Provide the [X, Y] coordinate of the cell's center where the given text is located.  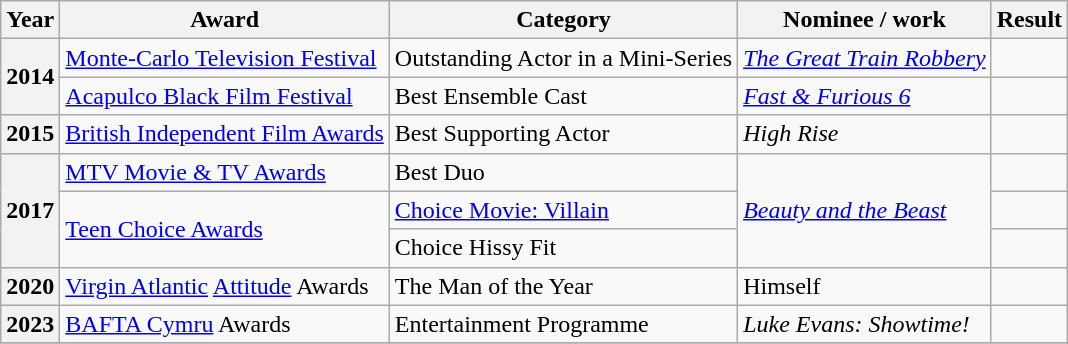
Best Supporting Actor [563, 134]
Luke Evans: Showtime! [865, 324]
Nominee / work [865, 20]
Fast & Furious 6 [865, 96]
Choice Movie: Villain [563, 210]
BAFTA Cymru Awards [225, 324]
Himself [865, 286]
Choice Hissy Fit [563, 248]
Teen Choice Awards [225, 229]
2014 [30, 77]
Result [1029, 20]
The Man of the Year [563, 286]
MTV Movie & TV Awards [225, 172]
2015 [30, 134]
British Independent Film Awards [225, 134]
High Rise [865, 134]
2017 [30, 210]
Entertainment Programme [563, 324]
2023 [30, 324]
Best Duo [563, 172]
Acapulco Black Film Festival [225, 96]
Year [30, 20]
2020 [30, 286]
Outstanding Actor in a Mini-Series [563, 58]
Monte-Carlo Television Festival [225, 58]
Virgin Atlantic Attitude Awards [225, 286]
The Great Train Robbery [865, 58]
Award [225, 20]
Beauty and the Beast [865, 210]
Category [563, 20]
Best Ensemble Cast [563, 96]
